For the text-containing cell, return its midpoint in [X, Y] coordinate format. 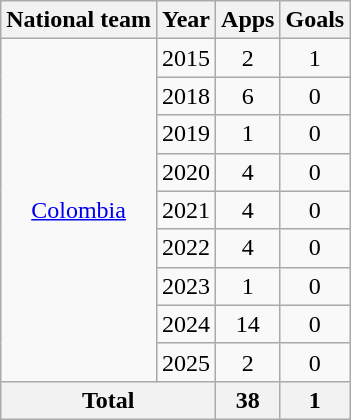
2025 [186, 362]
2023 [186, 286]
2024 [186, 324]
6 [248, 96]
Goals [315, 20]
38 [248, 400]
14 [248, 324]
Colombia [79, 210]
2015 [186, 58]
2018 [186, 96]
2022 [186, 248]
2019 [186, 134]
Year [186, 20]
National team [79, 20]
2021 [186, 210]
Apps [248, 20]
2020 [186, 172]
Total [108, 400]
